Return the (X, Y) coordinate for the center point of the cell that contains the specified text.  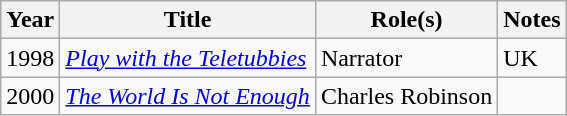
Title (188, 20)
Role(s) (406, 20)
2000 (30, 96)
Year (30, 20)
Notes (532, 20)
Play with the Teletubbies (188, 58)
1998 (30, 58)
Narrator (406, 58)
Charles Robinson (406, 96)
The World Is Not Enough (188, 96)
UK (532, 58)
